Return the (X, Y) coordinate for the center point of the cell that contains the specified text.  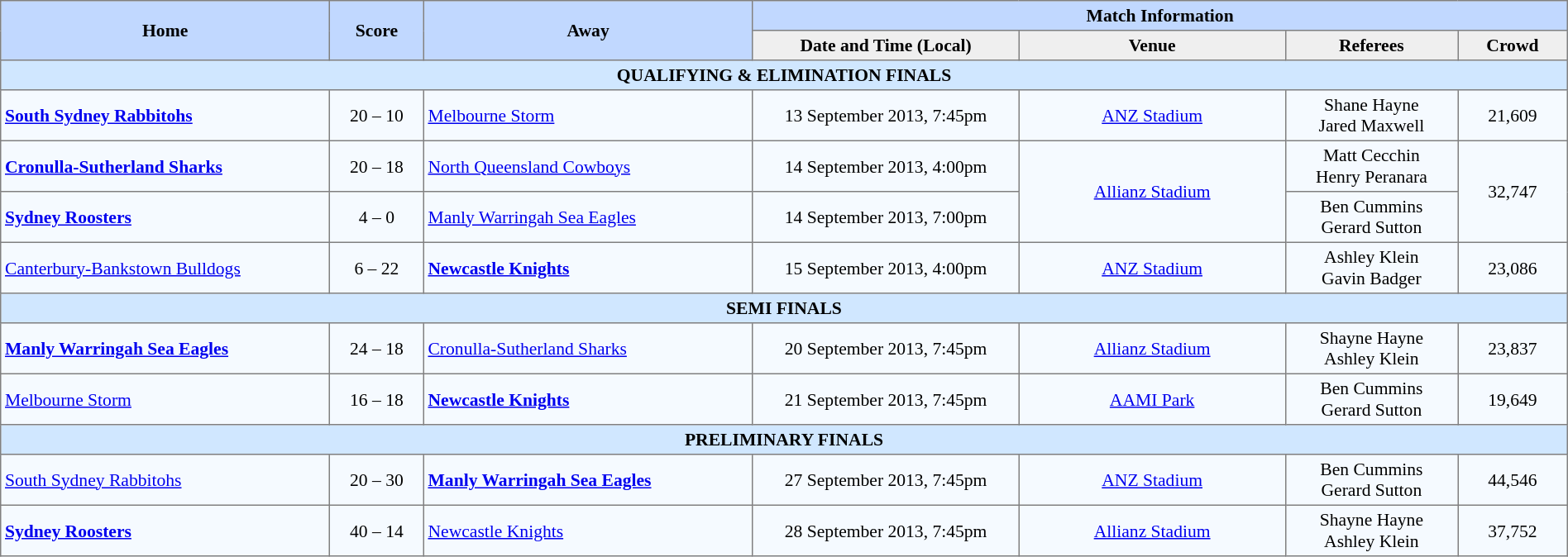
Shane HayneJared Maxwell (1371, 116)
44,546 (1513, 480)
16 – 18 (377, 399)
21,609 (1513, 116)
Date and Time (Local) (886, 45)
4 – 0 (377, 217)
15 September 2013, 4:00pm (886, 268)
QUALIFYING & ELIMINATION FINALS (784, 75)
19,649 (1513, 399)
27 September 2013, 7:45pm (886, 480)
20 – 18 (377, 166)
20 – 30 (377, 480)
Ashley KleinGavin Badger (1371, 268)
14 September 2013, 7:00pm (886, 217)
Match Information (1159, 16)
20 – 10 (377, 116)
Home (165, 31)
21 September 2013, 7:45pm (886, 399)
13 September 2013, 7:45pm (886, 116)
Matt CecchinHenry Peranara (1371, 166)
6 – 22 (377, 268)
Away (588, 31)
24 – 18 (377, 349)
Crowd (1513, 45)
23,837 (1513, 349)
Canterbury-Bankstown Bulldogs (165, 268)
20 September 2013, 7:45pm (886, 349)
37,752 (1513, 531)
Venue (1152, 45)
PRELIMINARY FINALS (784, 440)
AAMI Park (1152, 399)
40 – 14 (377, 531)
32,747 (1513, 192)
28 September 2013, 7:45pm (886, 531)
14 September 2013, 4:00pm (886, 166)
North Queensland Cowboys (588, 166)
SEMI FINALS (784, 308)
Referees (1371, 45)
Score (377, 31)
23,086 (1513, 268)
